Pinpoint the cell where the given text exists, returning its [X, Y] midpoint coordinate. 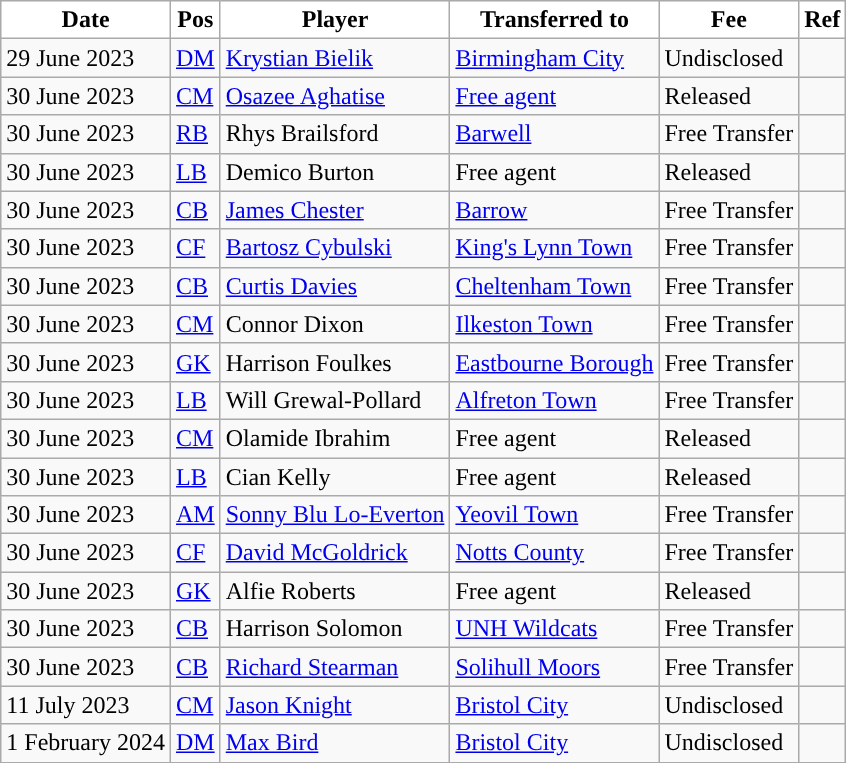
Birmingham City [554, 58]
Date [86, 20]
Harrison Solomon [335, 629]
Olamide Ibrahim [335, 438]
David McGoldrick [335, 553]
Barrow [554, 210]
Sonny Blu Lo-Everton [335, 515]
Osazee Aghatise [335, 96]
Eastbourne Borough [554, 362]
Harrison Foulkes [335, 362]
Ref [822, 20]
Player [335, 20]
Yeovil Town [554, 515]
Rhys Brailsford [335, 134]
King's Lynn Town [554, 248]
Jason Knight [335, 705]
RB [195, 134]
Transferred to [554, 20]
Alfreton Town [554, 400]
James Chester [335, 210]
Alfie Roberts [335, 591]
Max Bird [335, 743]
Connor Dixon [335, 324]
Barwell [554, 134]
Richard Stearman [335, 667]
Demico Burton [335, 172]
11 July 2023 [86, 705]
Krystian Bielik [335, 58]
UNH Wildcats [554, 629]
Solihull Moors [554, 667]
Cheltenham Town [554, 286]
1 February 2024 [86, 743]
Fee [729, 20]
Pos [195, 20]
Curtis Davies [335, 286]
Ilkeston Town [554, 324]
Bartosz Cybulski [335, 248]
Cian Kelly [335, 477]
Will Grewal-Pollard [335, 400]
AM [195, 515]
Notts County [554, 553]
29 June 2023 [86, 58]
